Extract the (X, Y) coordinate from the center of the cell holding the provided text.  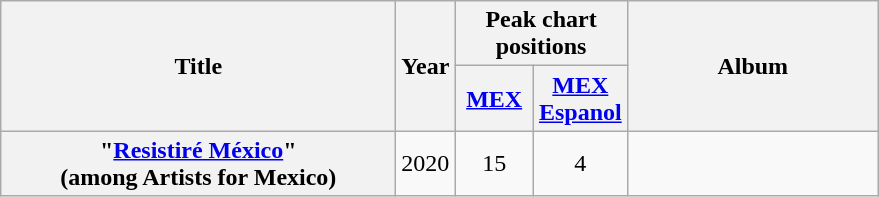
"Resistiré México"(among Artists for Mexico) (198, 164)
Peak chart positions (541, 34)
Year (426, 66)
15 (494, 164)
4 (580, 164)
2020 (426, 164)
Title (198, 66)
MEX (494, 98)
Album (752, 66)
MEXEspanol (580, 98)
